Capture the cell that displays the provided text and extract its (x, y) central coordinate. 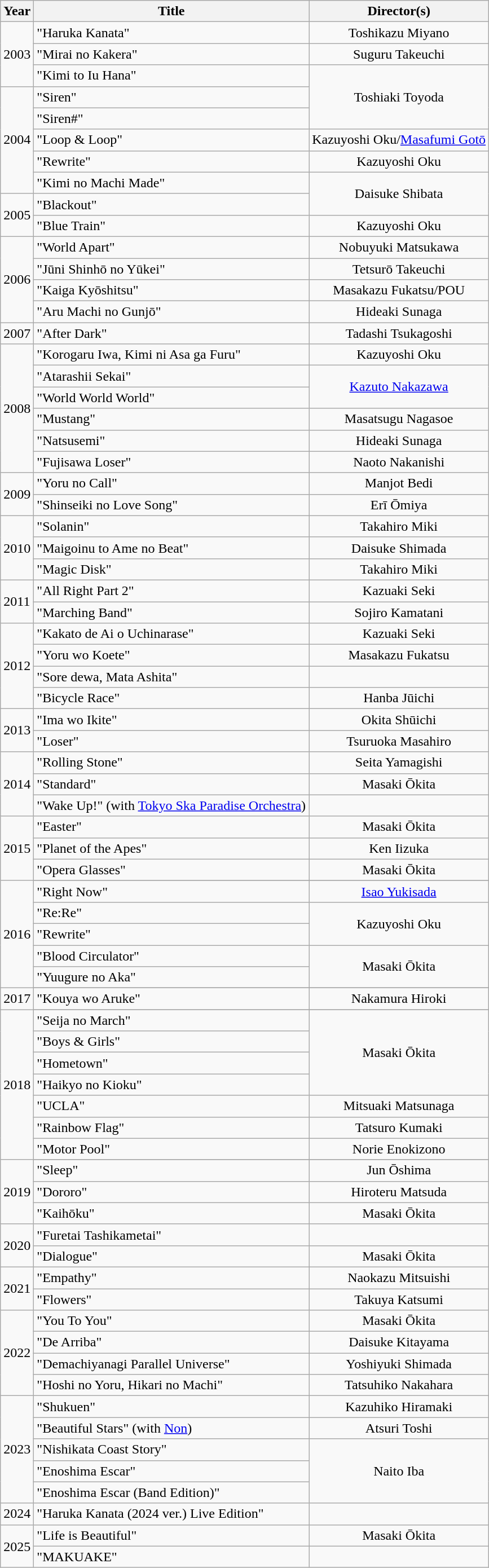
Naito Iba (399, 1471)
"UCLA" (171, 1106)
Yoshiyuki Shimada (399, 1364)
Nakamura Hiroki (399, 999)
"Haikyo no Kioku" (171, 1085)
2004 (17, 140)
"Opera Glasses" (171, 870)
"Kaihōku" (171, 1213)
2006 (17, 279)
Nobuyuki Matsukawa (399, 247)
"Dororo" (171, 1192)
2014 (17, 784)
"Rolling Stone" (171, 763)
2008 (17, 408)
"Enoshima Escar" (171, 1471)
"You To You" (171, 1321)
Daisuke Kitayama (399, 1342)
Erī Ōmiya (399, 505)
2022 (17, 1353)
"Sore dewa, Mata Ashita" (171, 677)
"Enoshima Escar (Band Edition)" (171, 1492)
"Re:Re" (171, 913)
"Rainbow Flag" (171, 1127)
"Right Now" (171, 891)
2009 (17, 494)
"Nishikata Coast Story" (171, 1450)
"Empathy" (171, 1278)
"Flowers" (171, 1299)
2021 (17, 1288)
"Hometown" (171, 1063)
"Seija no March" (171, 1020)
2019 (17, 1192)
2012 (17, 666)
"Yuugure no Aka" (171, 977)
Naokazu Mitsuishi (399, 1278)
"Fujisawa Loser" (171, 462)
"Furetai Tashikametai" (171, 1235)
"Solanin" (171, 526)
"Kimi no Machi Made" (171, 183)
Toshiaki Toyoda (399, 97)
"Dialogue" (171, 1256)
Okita Shūichi (399, 720)
2017 (17, 999)
Jun Ōshima (399, 1170)
Kazuhiko Hiramaki (399, 1407)
Hiroteru Matsuda (399, 1192)
Takuya Katsumi (399, 1299)
2018 (17, 1085)
2010 (17, 548)
"Planet of the Apes" (171, 848)
"Aru Machi no Gunjō" (171, 312)
2023 (17, 1450)
Isao Yukisada (399, 891)
"Beautiful Stars" (with Non) (171, 1428)
Masakazu Fukatsu/POU (399, 290)
2005 (17, 215)
"Haruka Kanata (2024 ver.) Live Edition" (171, 1514)
2016 (17, 934)
"Korogaru Iwa, Kimi ni Asa ga Furu" (171, 355)
"Yoru wo Koete" (171, 655)
"Maigoinu to Ame no Beat" (171, 548)
"Kouya wo Aruke" (171, 999)
Hanba Jūichi (399, 698)
Title (171, 11)
"Life is Beautiful" (171, 1535)
Atsuri Toshi (399, 1428)
2020 (17, 1245)
"Kimi to Iu Hana" (171, 76)
2013 (17, 730)
Kazuto Nakazawa (399, 387)
"Blackout" (171, 204)
Tadashi Tsukagoshi (399, 333)
Sojiro Kamatani (399, 612)
Mitsuaki Matsunaga (399, 1106)
2003 (17, 54)
Ken Iizuka (399, 848)
"Haruka Kanata" (171, 33)
Tatsuro Kumaki (399, 1127)
"Loop & Loop" (171, 140)
"De Arriba" (171, 1342)
"Atarashii Sekai" (171, 376)
Tetsurō Takeuchi (399, 269)
"After Dark" (171, 333)
Suguru Takeuchi (399, 54)
Daisuke Shimada (399, 548)
"Boys & Girls" (171, 1042)
"Ima wo Ikite" (171, 720)
2015 (17, 848)
"Kakato de Ai o Uchinarase" (171, 634)
"MAKUAKE" (171, 1557)
"Magic Disk" (171, 569)
"Shukuen" (171, 1407)
"Motor Pool" (171, 1149)
2007 (17, 333)
"World Apart" (171, 247)
"Siren" (171, 97)
"Shinseiki no Love Song" (171, 505)
Toshikazu Miyano (399, 33)
"Sleep" (171, 1170)
"Hoshi no Yoru, Hikari no Machi" (171, 1385)
2025 (17, 1546)
2024 (17, 1514)
"Standard" (171, 784)
"Mirai no Kakera" (171, 54)
Masakazu Fukatsu (399, 655)
Masatsugu Nagasoe (399, 419)
Seita Yamagishi (399, 763)
"Jūni Shinhō no Yūkei" (171, 269)
"Mustang" (171, 419)
Year (17, 11)
"Bicycle Race" (171, 698)
Norie Enokizono (399, 1149)
"Yoru no Call" (171, 483)
Manjot Bedi (399, 483)
Naoto Nakanishi (399, 462)
"Kaiga Kyōshitsu" (171, 290)
Daisuke Shibata (399, 193)
Tatsuhiko Nakahara (399, 1385)
"Natsusemi" (171, 441)
"Loser" (171, 741)
"World World World" (171, 398)
"Siren#" (171, 118)
Tsuruoka Masahiro (399, 741)
"All Right Part 2" (171, 591)
"Wake Up!" (with Tokyo Ska Paradise Orchestra) (171, 805)
Director(s) (399, 11)
"Blue Train" (171, 226)
"Demachiyanagi Parallel Universe" (171, 1364)
"Blood Circulator" (171, 956)
2011 (17, 601)
"Easter" (171, 827)
Kazuyoshi Oku/Masafumi Gotō (399, 140)
"Marching Band" (171, 612)
